Detect which cell encompasses the target text, then output its (X, Y) center coordinate. 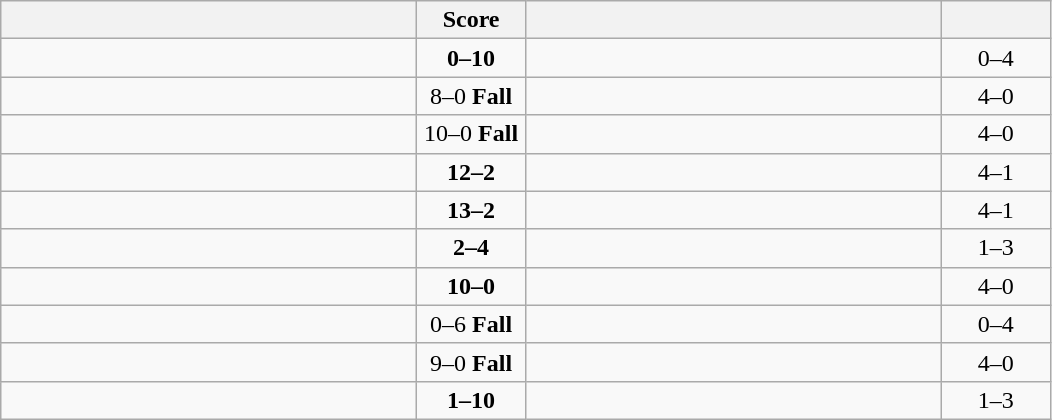
13–2 (472, 210)
9–0 Fall (472, 362)
Score (472, 20)
10–0 (472, 286)
1–10 (472, 400)
2–4 (472, 248)
0–10 (472, 58)
8–0 Fall (472, 96)
12–2 (472, 172)
0–6 Fall (472, 324)
10–0 Fall (472, 134)
